Pinpoint the cell where the given text exists, returning its (x, y) midpoint coordinate. 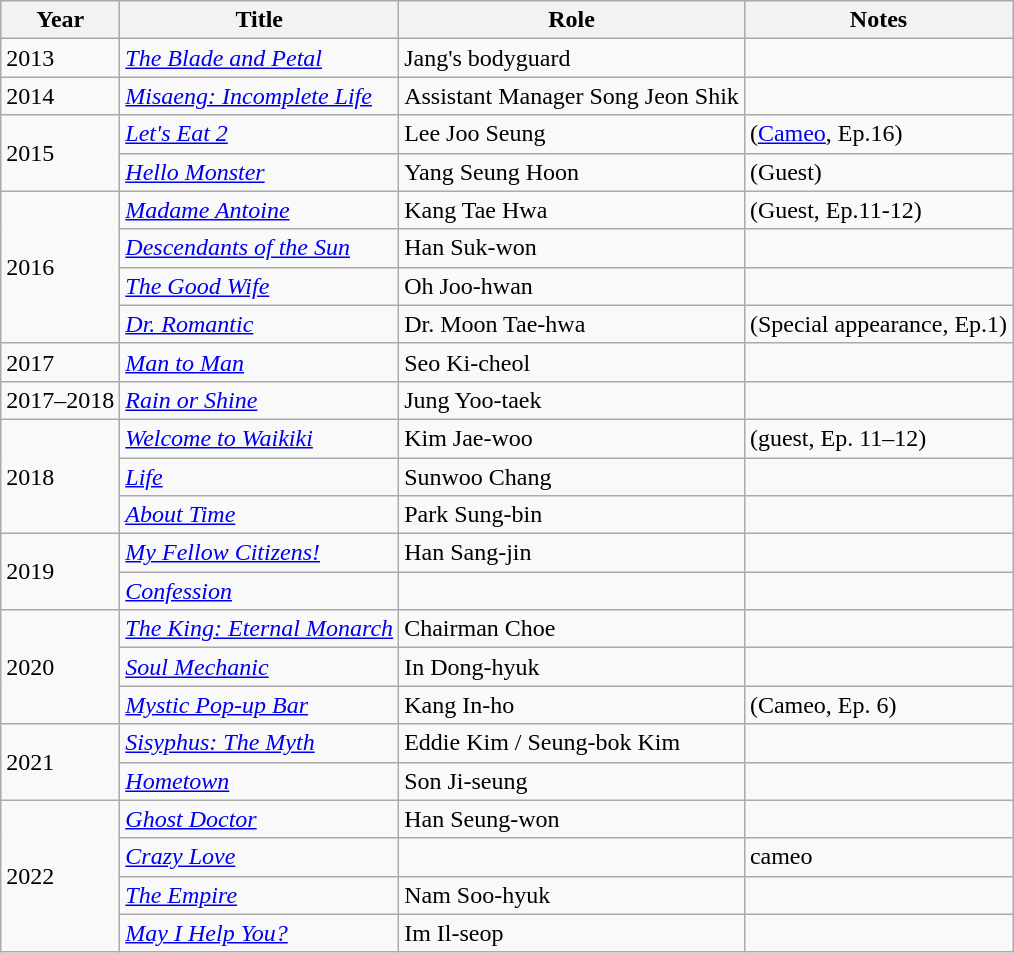
The Empire (260, 895)
Confession (260, 591)
Im Il-seop (572, 933)
2013 (60, 58)
Hometown (260, 781)
2017 (60, 362)
Park Sung-bin (572, 515)
(Cameo, Ep.16) (878, 134)
Jang's bodyguard (572, 58)
Welcome to Waikiki (260, 438)
Chairman Choe (572, 629)
cameo (878, 857)
Seo Ki-cheol (572, 362)
2019 (60, 572)
Rain or Shine (260, 400)
Notes (878, 20)
Son Ji-seung (572, 781)
Kim Jae-woo (572, 438)
2021 (60, 762)
2018 (60, 476)
Mystic Pop-up Bar (260, 705)
(guest, Ep. 11–12) (878, 438)
Sunwoo Chang (572, 477)
Dr. Moon Tae-hwa (572, 324)
Madame Antoine (260, 210)
Yang Seung Hoon (572, 172)
Kang In-ho (572, 705)
Man to Man (260, 362)
(Cameo, Ep. 6) (878, 705)
Soul Mechanic (260, 667)
Dr. Romantic (260, 324)
2016 (60, 267)
Title (260, 20)
Let's Eat 2 (260, 134)
(Guest, Ep.11-12) (878, 210)
Assistant Manager Song Jeon Shik (572, 96)
May I Help You? (260, 933)
The Good Wife (260, 286)
Ghost Doctor (260, 819)
Descendants of the Sun (260, 248)
2015 (60, 153)
Han Seung-won (572, 819)
Role (572, 20)
About Time (260, 515)
Misaeng: Incomplete Life (260, 96)
Crazy Love (260, 857)
The King: Eternal Monarch (260, 629)
2020 (60, 667)
Han Sang-jin (572, 553)
Year (60, 20)
Jung Yoo-taek (572, 400)
Hello Monster (260, 172)
In Dong-hyuk (572, 667)
2022 (60, 876)
Life (260, 477)
Eddie Kim / Seung-bok Kim (572, 743)
Lee Joo Seung (572, 134)
Han Suk-won (572, 248)
Nam Soo-hyuk (572, 895)
Kang Tae Hwa (572, 210)
Oh Joo-hwan (572, 286)
(Special appearance, Ep.1) (878, 324)
The Blade and Petal (260, 58)
2014 (60, 96)
2017–2018 (60, 400)
My Fellow Citizens! (260, 553)
Sisyphus: The Myth (260, 743)
(Guest) (878, 172)
